Extract the (x, y) coordinate from the center of the cell holding the provided text.  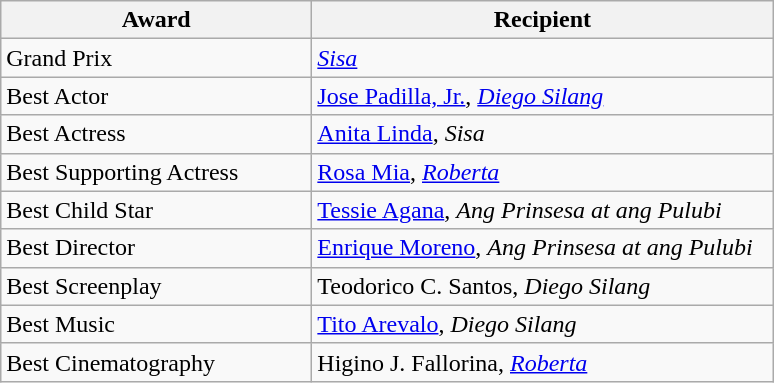
Best Actor (156, 96)
Best Cinematography (156, 362)
Recipient (542, 20)
Best Actress (156, 134)
Enrique Moreno, Ang Prinsesa at ang Pulubi (542, 248)
Anita Linda, Sisa (542, 134)
Best Child Star (156, 210)
Best Supporting Actress (156, 172)
Rosa Mia, Roberta (542, 172)
Tito Arevalo, Diego Silang (542, 324)
Best Screenplay (156, 286)
Best Music (156, 324)
Grand Prix (156, 58)
Higino J. Fallorina, Roberta (542, 362)
Tessie Agana, Ang Prinsesa at ang Pulubi (542, 210)
Sisa (542, 58)
Teodorico C. Santos, Diego Silang (542, 286)
Award (156, 20)
Best Director (156, 248)
Jose Padilla, Jr., Diego Silang (542, 96)
